Detect which cell encompasses the target text, then output its (x, y) center coordinate. 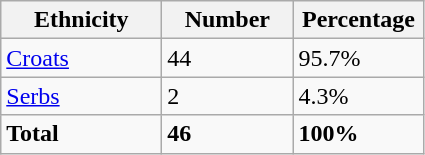
2 (228, 96)
44 (228, 58)
95.7% (358, 58)
Number (228, 20)
4.3% (358, 96)
Ethnicity (82, 20)
100% (358, 134)
Percentage (358, 20)
Total (82, 134)
Serbs (82, 96)
46 (228, 134)
Croats (82, 58)
